Extract the [x, y] coordinate from the center of the cell holding the provided text.  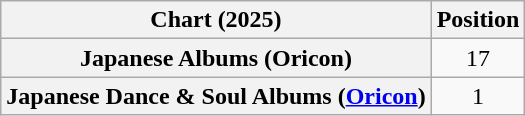
Position [478, 20]
1 [478, 96]
Japanese Dance & Soul Albums (Oricon) [216, 96]
Chart (2025) [216, 20]
Japanese Albums (Oricon) [216, 58]
17 [478, 58]
